Find where the given text appears and provide that cell's center as [X, Y] coordinate. 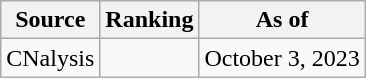
October 3, 2023 [282, 58]
Source [50, 20]
As of [282, 20]
Ranking [150, 20]
CNalysis [50, 58]
